Locate the cell with the specified text and output its [x, y] center coordinate. 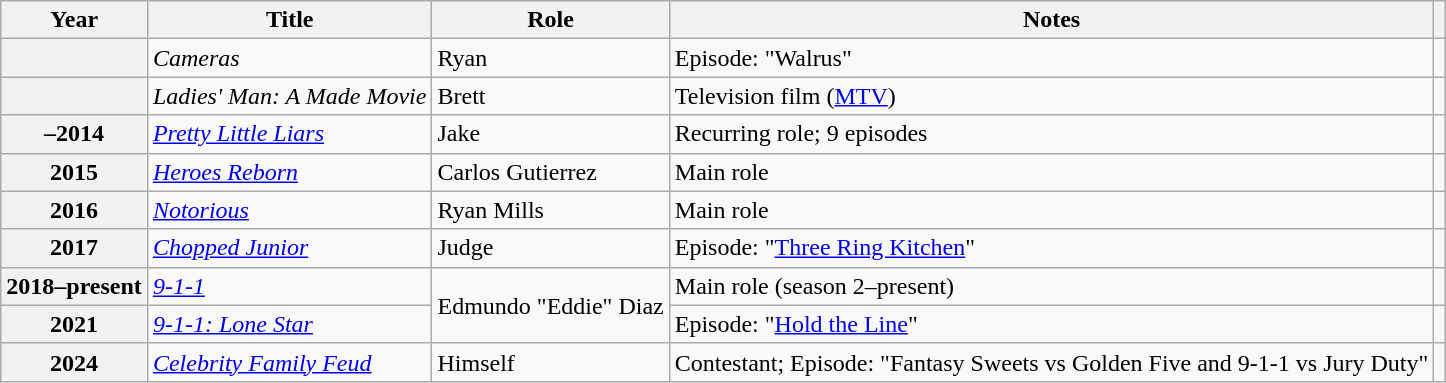
Notorious [290, 210]
Title [290, 20]
Brett [550, 96]
Heroes Reborn [290, 172]
Pretty Little Liars [290, 134]
Television film (MTV) [1052, 96]
Recurring role; 9 episodes [1052, 134]
Contestant; Episode: "Fantasy Sweets vs Golden Five and 9-1-1 vs Jury Duty" [1052, 362]
2016 [74, 210]
Judge [550, 248]
Role [550, 20]
Himself [550, 362]
Edmundo "Eddie" Diaz [550, 305]
Ryan [550, 58]
9-1-1: Lone Star [290, 324]
Cameras [290, 58]
2021 [74, 324]
Episode: "Hold the Line" [1052, 324]
Ladies' Man: A Made Movie [290, 96]
Episode: "Three Ring Kitchen" [1052, 248]
Year [74, 20]
9-1-1 [290, 286]
2015 [74, 172]
2018–present [74, 286]
Jake [550, 134]
2024 [74, 362]
Episode: "Walrus" [1052, 58]
Chopped Junior [290, 248]
Carlos Gutierrez [550, 172]
Celebrity Family Feud [290, 362]
–2014 [74, 134]
2017 [74, 248]
Main role (season 2–present) [1052, 286]
Ryan Mills [550, 210]
Notes [1052, 20]
